Return the [X, Y] coordinate for the center point of the cell that contains the specified text.  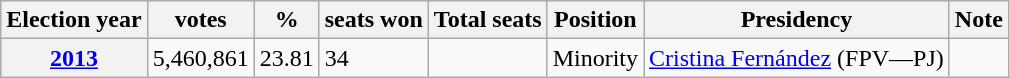
seats won [374, 20]
% [286, 20]
23.81 [286, 58]
Cristina Fernández (FPV—PJ) [797, 58]
Note [978, 20]
Presidency [797, 20]
5,460,861 [200, 58]
2013 [74, 58]
Position [595, 20]
Minority [595, 58]
34 [374, 58]
Total seats [488, 20]
votes [200, 20]
Election year [74, 20]
